Scan for the cell matching the given text and deliver its (x, y) coordinate at center. 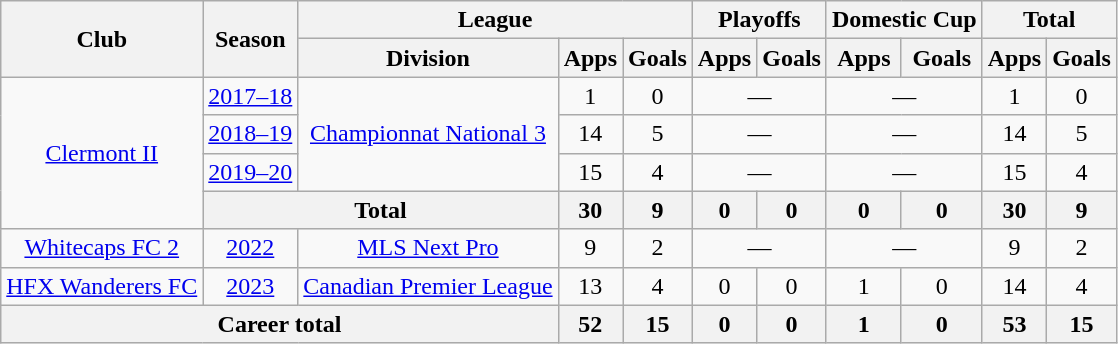
Championnat National 3 (428, 134)
2017–18 (250, 96)
HFX Wanderers FC (102, 286)
53 (1014, 324)
Canadian Premier League (428, 286)
Season (250, 39)
Whitecaps FC 2 (102, 248)
2022 (250, 248)
13 (590, 286)
Clermont II (102, 153)
Playoffs (759, 20)
2018–19 (250, 134)
2019–20 (250, 172)
Club (102, 39)
2023 (250, 286)
52 (590, 324)
MLS Next Pro (428, 248)
League (495, 20)
Division (428, 58)
Domestic Cup (904, 20)
Career total (280, 324)
